Provide the (X, Y) coordinate of the cell's center where the given text is located.  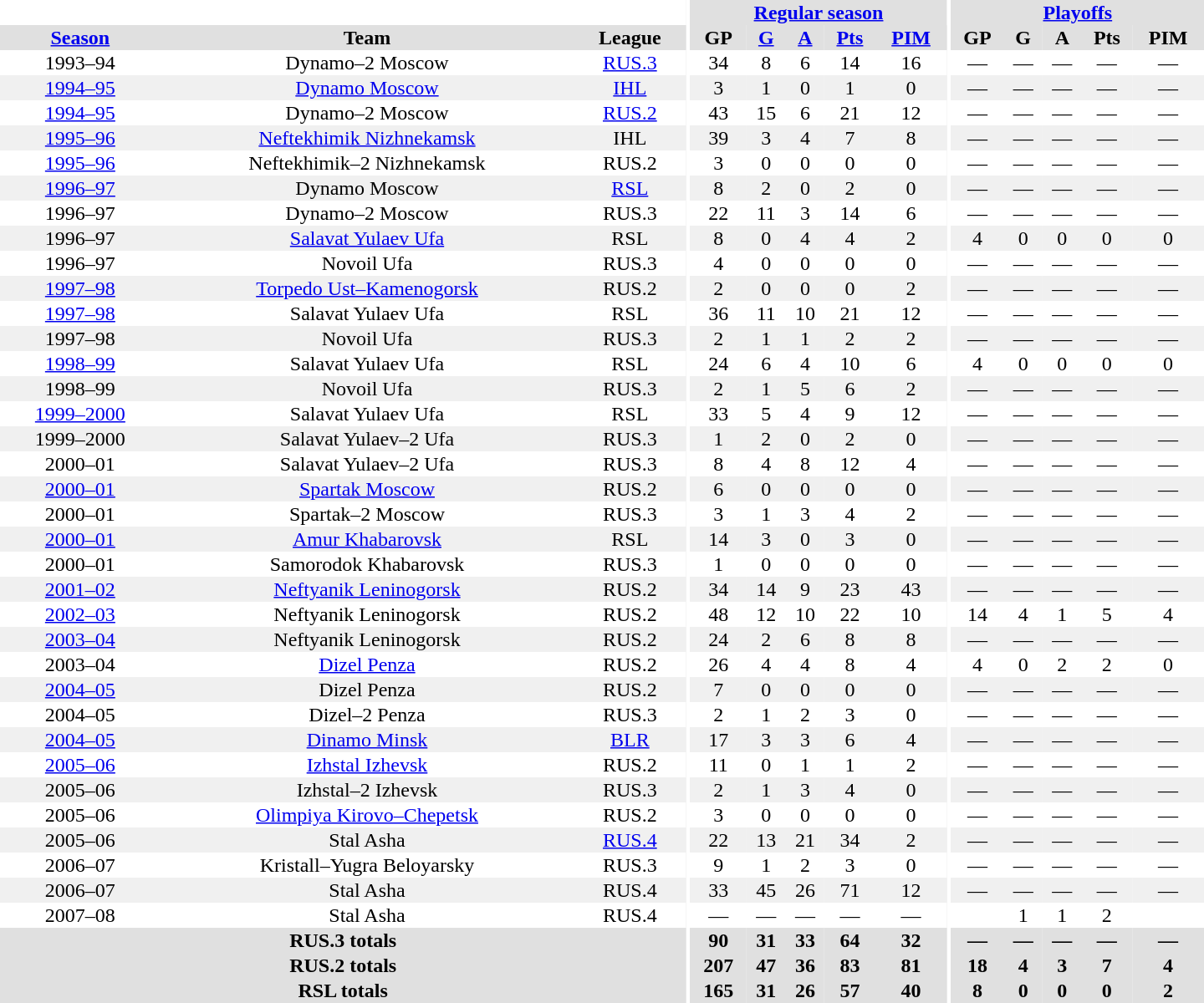
32 (911, 940)
40 (911, 990)
Izhstal Izhevsk (368, 765)
Torpedo Ust–Kamenogorsk (368, 288)
23 (849, 589)
57 (849, 990)
17 (719, 740)
81 (911, 965)
Playoffs (1078, 13)
RSL totals (343, 990)
39 (719, 138)
Dinamo Minsk (368, 740)
90 (719, 940)
83 (849, 965)
64 (849, 940)
Team (368, 38)
Spartak Moscow (368, 489)
Season (80, 38)
Neftekhimik Nizhnekamsk (368, 138)
47 (766, 965)
Amur Khabarovsk (368, 539)
2002–03 (80, 614)
Dizel–2 Penza (368, 715)
48 (719, 614)
2001–02 (80, 589)
BLR (630, 740)
Regular season (819, 13)
165 (719, 990)
Neftekhimik–2 Nizhnekamsk (368, 163)
207 (719, 965)
Samorodok Khabarovsk (368, 564)
18 (978, 965)
15 (766, 113)
RUS.3 totals (343, 940)
Izhstal–2 Izhevsk (368, 790)
RUS.2 totals (343, 965)
1993–94 (80, 63)
Olimpiya Kirovo–Chepetsk (368, 815)
13 (766, 840)
League (630, 38)
2007–08 (80, 915)
Spartak–2 Moscow (368, 514)
Kristall–Yugra Beloyarsky (368, 865)
71 (849, 890)
45 (766, 890)
16 (911, 63)
